From the cell containing the given text, extract its center point as (x, y) coordinate. 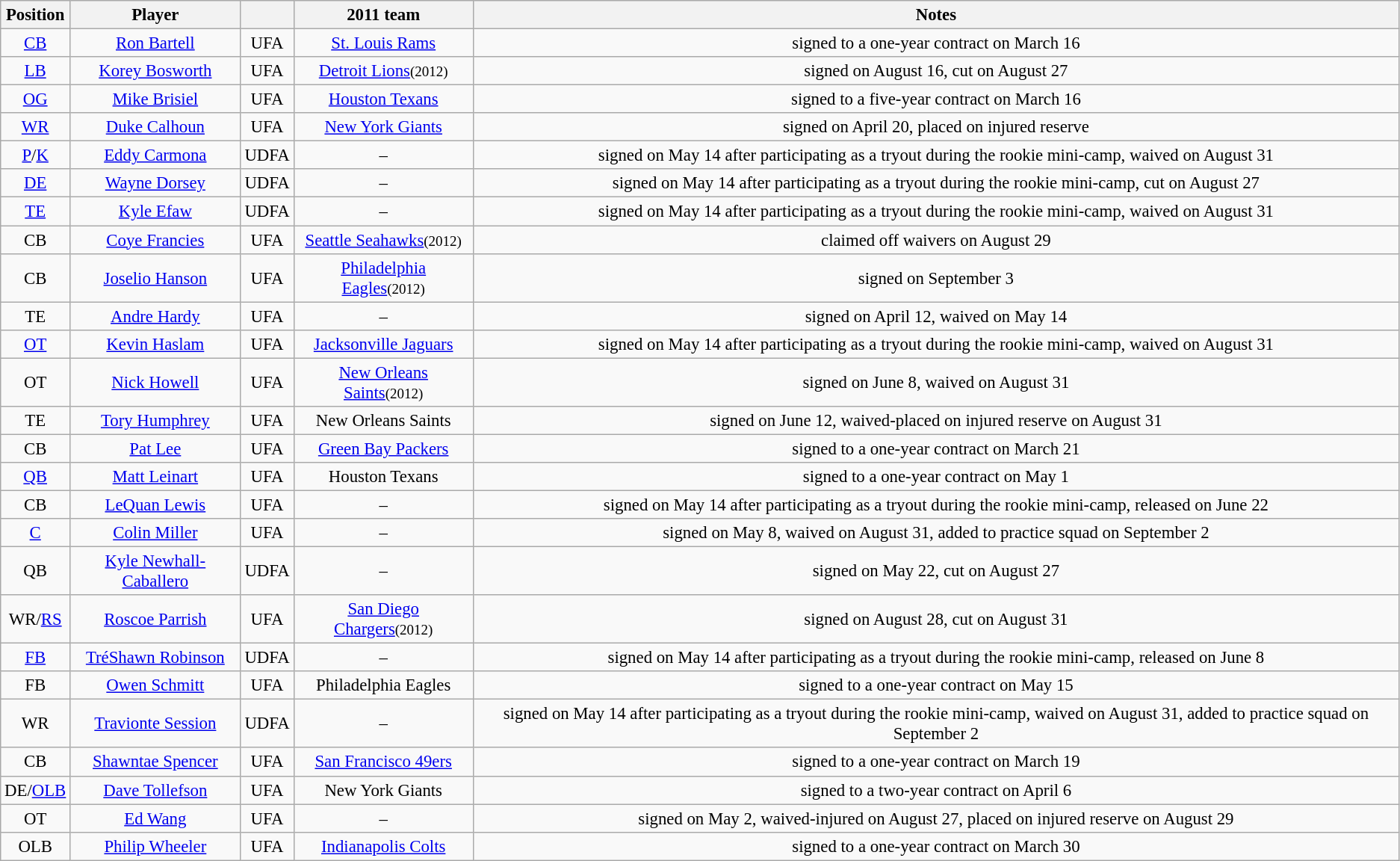
signed on May 2, waived-injured on August 27, placed on injured reserve on August 29 (935, 818)
Nick Howell (155, 383)
signed to a one-year contract on March 16 (935, 43)
TréShawn Robinson (155, 658)
LeQuan Lewis (155, 504)
Position (36, 15)
Philip Wheeler (155, 846)
signed on May 8, waived on August 31, added to practice squad on September 2 (935, 533)
Mike Brisiel (155, 99)
Duke Calhoun (155, 127)
signed on June 12, waived-placed on injured reserve on August 31 (935, 421)
Matt Leinart (155, 477)
signed on May 14 after participating as a tryout during the rookie mini-camp, waived on August 31, added to practice squad on September 2 (935, 723)
claimed off waivers on August 29 (935, 240)
Ed Wang (155, 818)
Joselio Hanson (155, 278)
signed on May 14 after participating as a tryout during the rookie mini-camp, released on June 8 (935, 658)
Korey Bosworth (155, 71)
Kyle Efaw (155, 212)
Roscoe Parrish (155, 619)
signed to a one-year contract on March 21 (935, 448)
signed to a one-year contract on May 1 (935, 477)
Colin Miller (155, 533)
Kevin Haslam (155, 344)
Notes (935, 15)
OLB (36, 846)
signed to a one-year contract on March 19 (935, 762)
San Diego Chargers(2012) (383, 619)
P/K (36, 155)
signed on August 28, cut on August 31 (935, 619)
New Orleans Saints (383, 421)
signed to a two-year contract on April 6 (935, 790)
Coye Francies (155, 240)
Philadelphia Eagles (383, 685)
Wayne Dorsey (155, 183)
New Orleans Saints(2012) (383, 383)
WR/RS (36, 619)
DE/OLB (36, 790)
DE (36, 183)
Philadelphia Eagles(2012) (383, 278)
signed on May 22, cut on August 27 (935, 571)
signed on May 14 after participating as a tryout during the rookie mini-camp, released on June 22 (935, 504)
Owen Schmitt (155, 685)
signed on April 20, placed on injured reserve (935, 127)
Dave Tollefson (155, 790)
Indianapolis Colts (383, 846)
Player (155, 15)
signed to a five-year contract on March 16 (935, 99)
Travionte Session (155, 723)
Seattle Seahawks(2012) (383, 240)
Jacksonville Jaguars (383, 344)
Kyle Newhall-Caballero (155, 571)
Ron Bartell (155, 43)
Eddy Carmona (155, 155)
OG (36, 99)
Green Bay Packers (383, 448)
signed on June 8, waived on August 31 (935, 383)
signed to a one-year contract on May 15 (935, 685)
signed on September 3 (935, 278)
LB (36, 71)
Detroit Lions(2012) (383, 71)
Andre Hardy (155, 316)
signed on April 12, waived on May 14 (935, 316)
2011 team (383, 15)
C (36, 533)
signed to a one-year contract on March 30 (935, 846)
San Francisco 49ers (383, 762)
St. Louis Rams (383, 43)
Tory Humphrey (155, 421)
Pat Lee (155, 448)
signed on August 16, cut on August 27 (935, 71)
signed on May 14 after participating as a tryout during the rookie mini-camp, cut on August 27 (935, 183)
Shawntae Spencer (155, 762)
